Extract the (X, Y) coordinate from the center of the cell holding the provided text.  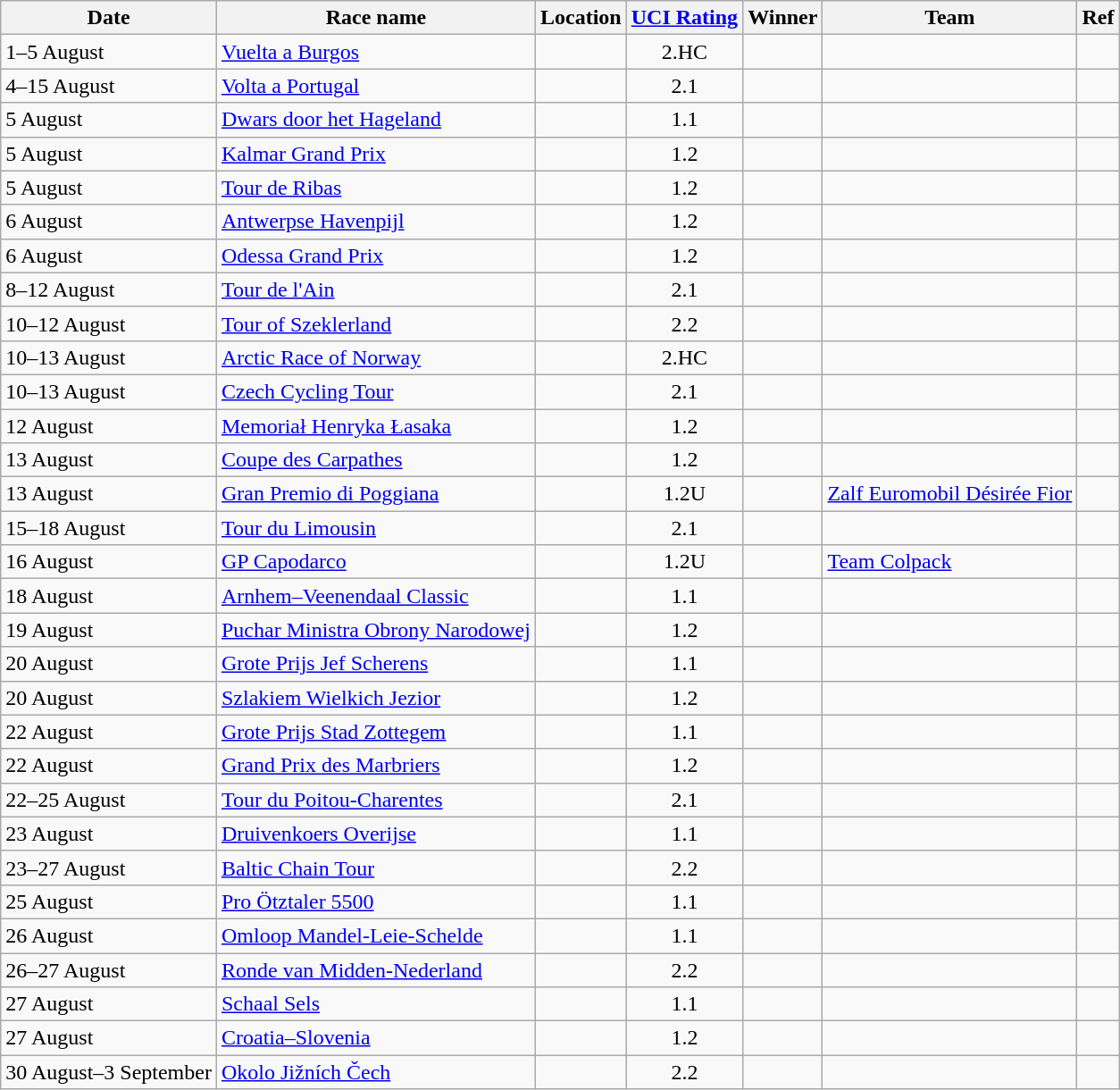
Tour du Poitou-Charentes (375, 800)
Szlakiem Wielkich Jezior (375, 698)
Puchar Ministra Obrony Narodowej (375, 630)
Zalf Euromobil Désirée Fior (950, 494)
4–15 August (109, 86)
1–5 August (109, 52)
Coupe des Carpathes (375, 460)
18 August (109, 596)
22–25 August (109, 800)
10–12 August (109, 323)
Baltic Chain Tour (375, 868)
23–27 August (109, 868)
Gran Premio di Poggiana (375, 494)
Pro Ötztaler 5500 (375, 901)
Croatia–Slovenia (375, 1038)
Grand Prix des Marbriers (375, 766)
Dwars door het Hageland (375, 120)
Tour de Ribas (375, 188)
16 August (109, 562)
Antwerpse Havenpijl (375, 222)
19 August (109, 630)
23 August (109, 834)
Tour of Szeklerland (375, 323)
25 August (109, 901)
Schaal Sels (375, 1004)
Grote Prijs Jef Scherens (375, 664)
Okolo Jižních Čech (375, 1072)
Location (581, 18)
26 August (109, 935)
Kalmar Grand Prix (375, 154)
Date (109, 18)
Winner (782, 18)
Odessa Grand Prix (375, 256)
Vuelta a Burgos (375, 52)
Tour de l'Ain (375, 289)
Memoriał Henryka Łasaka (375, 426)
Omloop Mandel-Leie-Schelde (375, 935)
Volta a Portugal (375, 86)
Team (950, 18)
Czech Cycling Tour (375, 391)
UCI Rating (684, 18)
Tour du Limousin (375, 528)
26–27 August (109, 969)
Druivenkoers Overijse (375, 834)
15–18 August (109, 528)
Race name (375, 18)
Arnhem–Veenendaal Classic (375, 596)
Grote Prijs Stad Zottegem (375, 732)
12 August (109, 426)
Ref (1099, 18)
Arctic Race of Norway (375, 357)
8–12 August (109, 289)
Team Colpack (950, 562)
GP Capodarco (375, 562)
Ronde van Midden-Nederland (375, 969)
30 August–3 September (109, 1072)
